Find where the given text appears and provide that cell's center as [x, y] coordinate. 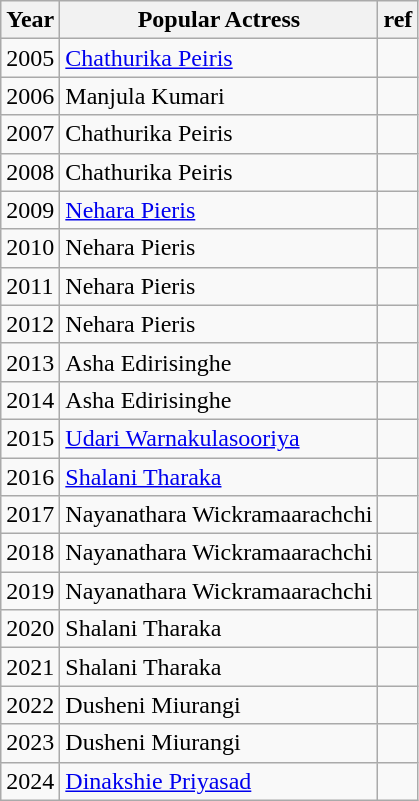
2017 [30, 515]
2008 [30, 172]
Dinakshie Priyasad [219, 781]
2012 [30, 324]
2024 [30, 781]
2018 [30, 553]
2007 [30, 134]
2009 [30, 210]
2021 [30, 667]
Manjula Kumari [219, 96]
2006 [30, 96]
2023 [30, 743]
Popular Actress [219, 20]
ref [398, 20]
2016 [30, 477]
2014 [30, 400]
2005 [30, 58]
Year [30, 20]
2010 [30, 248]
2020 [30, 629]
2013 [30, 362]
2011 [30, 286]
2015 [30, 438]
2019 [30, 591]
Udari Warnakulasooriya [219, 438]
2022 [30, 705]
